Locate the cell with the specified text and output its (X, Y) center coordinate. 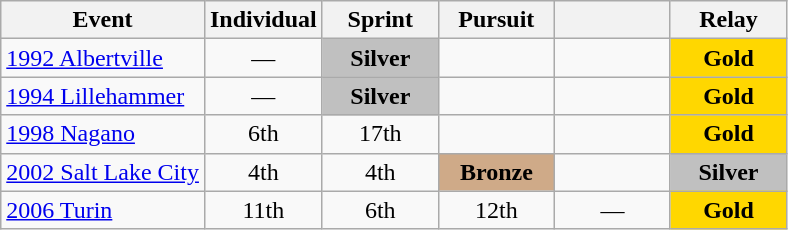
Pursuit (496, 20)
Bronze (496, 172)
1998 Nagano (103, 134)
12th (496, 210)
11th (263, 210)
2006 Turin (103, 210)
Relay (728, 20)
1992 Albertville (103, 58)
17th (380, 134)
Individual (263, 20)
Event (103, 20)
2002 Salt Lake City (103, 172)
Sprint (380, 20)
1994 Lillehammer (103, 96)
